Return [X, Y] of the center of cell containing provided text 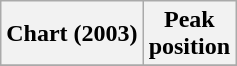
Peakposition [189, 34]
Chart (2003) [72, 34]
